Return (x, y) of the center of cell containing provided text 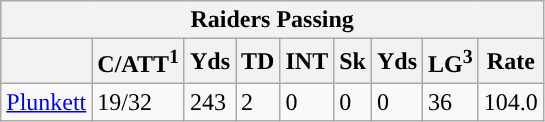
19/32 (138, 102)
36 (451, 102)
243 (210, 102)
INT (307, 62)
Sk (353, 62)
TD (258, 62)
Rate (510, 62)
Raiders Passing (272, 20)
LG3 (451, 62)
2 (258, 102)
Plunkett (46, 102)
104.0 (510, 102)
C/ATT1 (138, 62)
